For the text-containing cell, return its midpoint in (x, y) coordinate format. 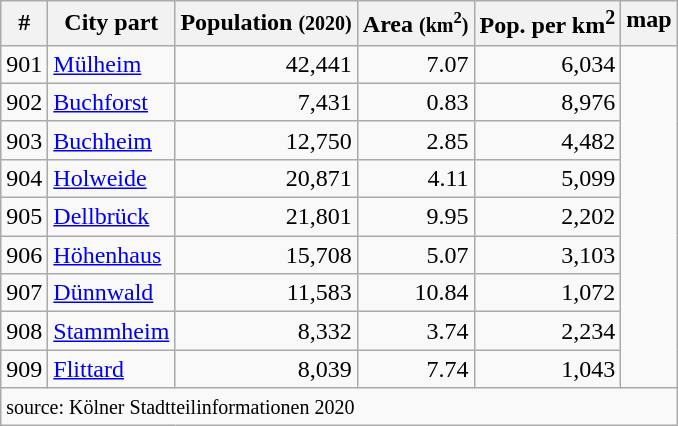
1,043 (548, 369)
11,583 (266, 293)
21,801 (266, 217)
Mülheim (112, 64)
4,482 (548, 140)
7,431 (266, 102)
Höhenhaus (112, 255)
2,234 (548, 331)
# (24, 24)
5,099 (548, 178)
7.74 (416, 369)
901 (24, 64)
Dellbrück (112, 217)
4.11 (416, 178)
2,202 (548, 217)
5.07 (416, 255)
Area (km2) (416, 24)
Buchheim (112, 140)
42,441 (266, 64)
source: Kölner Stadtteilinformationen 2020 (339, 407)
Pop. per km2 (548, 24)
0.83 (416, 102)
8,332 (266, 331)
Buchforst (112, 102)
6,034 (548, 64)
2.85 (416, 140)
3,103 (548, 255)
map (649, 24)
906 (24, 255)
903 (24, 140)
Population (2020) (266, 24)
908 (24, 331)
8,976 (548, 102)
909 (24, 369)
902 (24, 102)
907 (24, 293)
Holweide (112, 178)
Dünnwald (112, 293)
9.95 (416, 217)
7.07 (416, 64)
15,708 (266, 255)
3.74 (416, 331)
12,750 (266, 140)
Stammheim (112, 331)
20,871 (266, 178)
1,072 (548, 293)
8,039 (266, 369)
905 (24, 217)
City part (112, 24)
Flittard (112, 369)
904 (24, 178)
10.84 (416, 293)
